Locate the cell with the specified text and output its (X, Y) center coordinate. 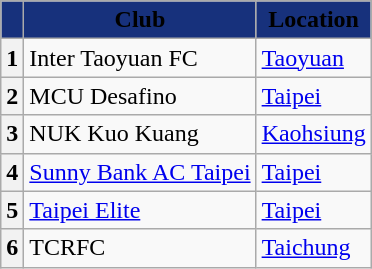
Taoyuan (314, 58)
Kaohsiung (314, 134)
Club (140, 20)
MCU Desafino (140, 96)
Location (314, 20)
Inter Taoyuan FC (140, 58)
3 (12, 134)
2 (12, 96)
5 (12, 210)
TCRFC (140, 248)
4 (12, 172)
1 (12, 58)
Sunny Bank AC Taipei (140, 172)
Taichung (314, 248)
6 (12, 248)
NUK Kuo Kuang (140, 134)
Taipei Elite (140, 210)
